Locate the cell with the specified text and output its [X, Y] center coordinate. 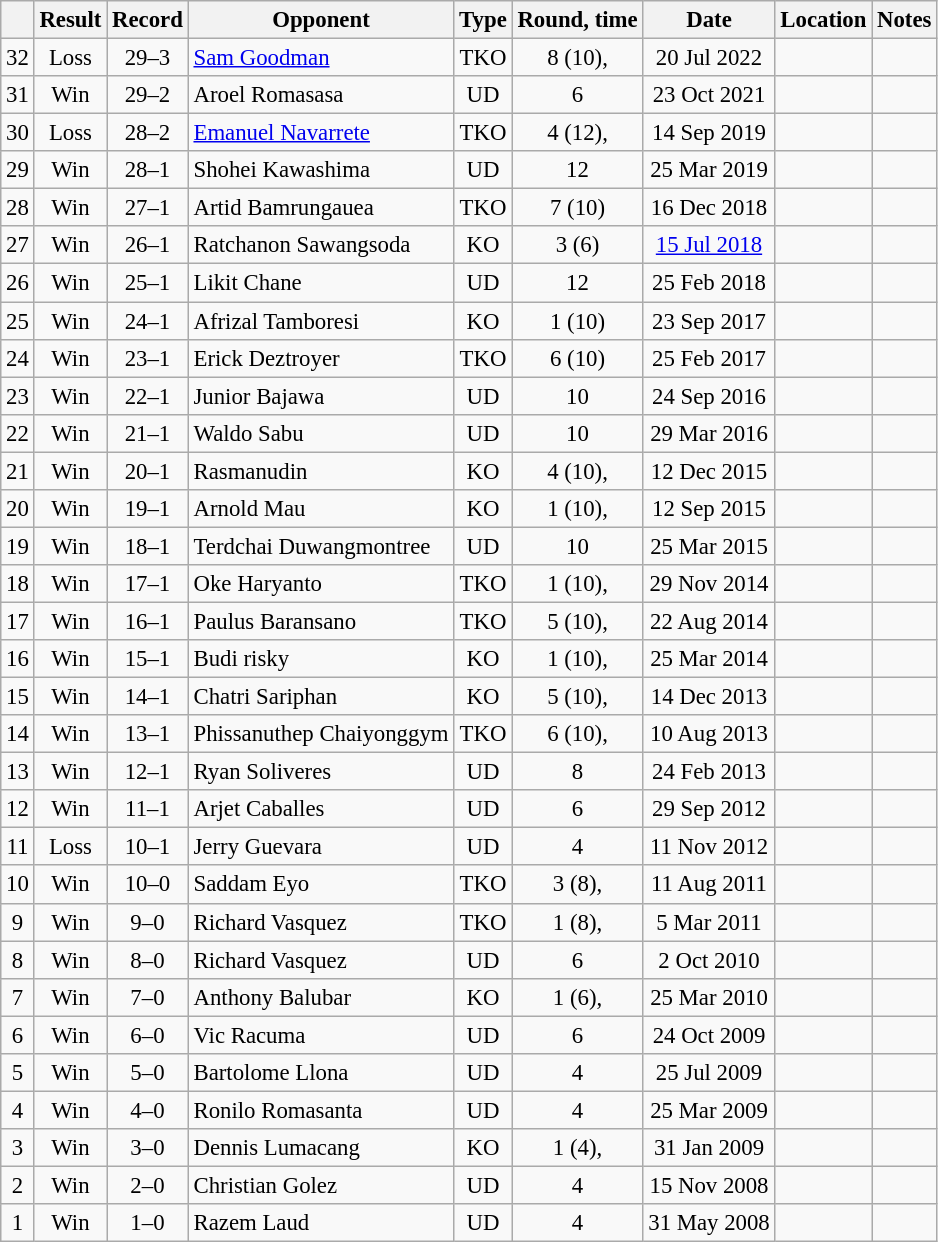
Afrizal Tamboresi [321, 321]
25 Jul 2009 [709, 1073]
Arnold Mau [321, 509]
25 Feb 2018 [709, 283]
22 Aug 2014 [709, 621]
24 [18, 358]
20 Jul 2022 [709, 58]
28–2 [148, 133]
14 [18, 734]
31 May 2008 [709, 1223]
10–0 [148, 885]
11 [18, 847]
8–0 [148, 960]
29–3 [148, 58]
Razem Laud [321, 1223]
7 (10) [578, 208]
Notes [904, 20]
7–0 [148, 997]
20 [18, 509]
20–1 [148, 471]
Emanuel Navarrete [321, 133]
3 [18, 1148]
Type [483, 20]
Terdchai Duwangmontree [321, 546]
11 Nov 2012 [709, 847]
6 (10), [578, 734]
Ryan Soliveres [321, 772]
8 (10), [578, 58]
25 Mar 2010 [709, 997]
12–1 [148, 772]
23–1 [148, 358]
Artid Bamrungauea [321, 208]
17–1 [148, 584]
23 Sep 2017 [709, 321]
10 Aug 2013 [709, 734]
14 Sep 2019 [709, 133]
27 [18, 245]
18–1 [148, 546]
30 [18, 133]
Budi risky [321, 659]
14–1 [148, 697]
31 Jan 2009 [709, 1148]
31 [18, 95]
Aroel Romasasa [321, 95]
27–1 [148, 208]
2–0 [148, 1185]
Sam Goodman [321, 58]
16 Dec 2018 [709, 208]
1 (10) [578, 321]
10–1 [148, 847]
Waldo Sabu [321, 433]
12 Sep 2015 [709, 509]
4 (12), [578, 133]
25 Mar 2015 [709, 546]
25 Feb 2017 [709, 358]
16–1 [148, 621]
Jerry Guevara [321, 847]
15–1 [148, 659]
Vic Racuma [321, 1035]
Result [70, 20]
Chatri Sariphan [321, 697]
5–0 [148, 1073]
22 [18, 433]
13–1 [148, 734]
14 Dec 2013 [709, 697]
Ronilo Romasanta [321, 1110]
15 Nov 2008 [709, 1185]
25 Mar 2019 [709, 170]
Phissanuthep Chaiyonggym [321, 734]
6–0 [148, 1035]
Christian Golez [321, 1185]
25 Mar 2014 [709, 659]
7 [18, 997]
1 (4), [578, 1148]
2 Oct 2010 [709, 960]
Erick Deztroyer [321, 358]
28 [18, 208]
24 Sep 2016 [709, 396]
Rasmanudin [321, 471]
Arjet Caballes [321, 809]
19–1 [148, 509]
6 (10) [578, 358]
Saddam Eyo [321, 885]
1 (6), [578, 997]
26–1 [148, 245]
15 Jul 2018 [709, 245]
29 Mar 2016 [709, 433]
Anthony Balubar [321, 997]
13 [18, 772]
15 [18, 697]
Record [148, 20]
12 Dec 2015 [709, 471]
28–1 [148, 170]
Bartolome Llona [321, 1073]
3–0 [148, 1148]
4–0 [148, 1110]
24 Feb 2013 [709, 772]
29 Nov 2014 [709, 584]
21 [18, 471]
11–1 [148, 809]
Location [824, 20]
1 (8), [578, 922]
Shohei Kawashima [321, 170]
Date [709, 20]
19 [18, 546]
9 [18, 922]
26 [18, 283]
Paulus Baransano [321, 621]
32 [18, 58]
11 Aug 2011 [709, 885]
29 Sep 2012 [709, 809]
5 [18, 1073]
17 [18, 621]
Ratchanon Sawangsoda [321, 245]
21–1 [148, 433]
25–1 [148, 283]
29 [18, 170]
23 [18, 396]
Oke Haryanto [321, 584]
Junior Bajawa [321, 396]
16 [18, 659]
23 Oct 2021 [709, 95]
3 (6) [578, 245]
Dennis Lumacang [321, 1148]
1–0 [148, 1223]
Likit Chane [321, 283]
29–2 [148, 95]
18 [18, 584]
9–0 [148, 922]
3 (8), [578, 885]
5 Mar 2011 [709, 922]
25 [18, 321]
22–1 [148, 396]
2 [18, 1185]
Round, time [578, 20]
24 Oct 2009 [709, 1035]
4 (10), [578, 471]
Opponent [321, 20]
1 [18, 1223]
25 Mar 2009 [709, 1110]
24–1 [148, 321]
